Output the [x, y] coordinate of the center of the cell containing the given text.  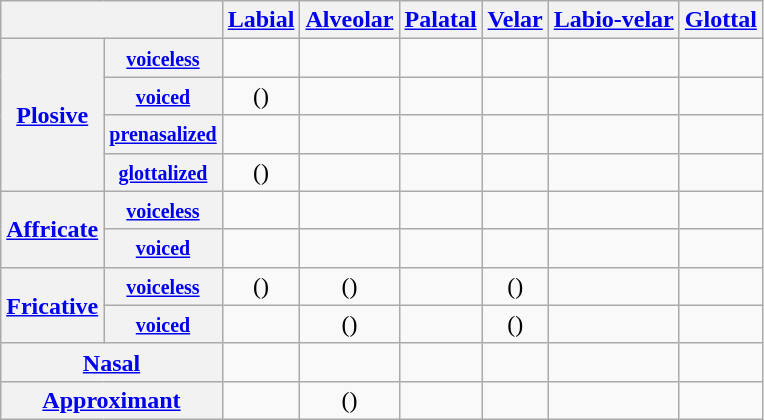
Plosive [52, 115]
Velar [515, 20]
prenasalized [163, 134]
Fricative [52, 305]
Alveolar [350, 20]
Nasal [112, 362]
Approximant [112, 400]
Labial [261, 20]
Palatal [440, 20]
Glottal [720, 20]
Affricate [52, 229]
Labio-velar [614, 20]
glottalized [163, 172]
